Find where the given text appears and provide that cell's center as [X, Y] coordinate. 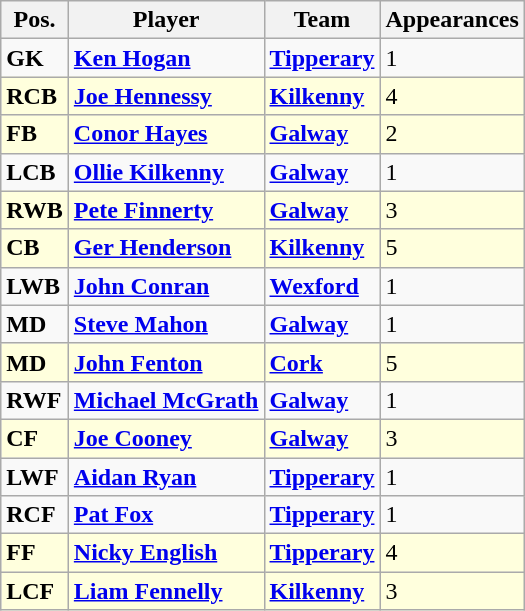
Steve Mahon [166, 324]
Appearances [452, 20]
Pete Finnerty [166, 210]
Conor Hayes [166, 134]
Team [322, 20]
John Fenton [166, 362]
Player [166, 20]
FF [35, 553]
RWB [35, 210]
Joe Hennessy [166, 96]
John Conran [166, 286]
Wexford [322, 286]
LWB [35, 286]
Liam Fennelly [166, 591]
2 [452, 134]
Aidan Ryan [166, 477]
Pat Fox [166, 515]
Pos. [35, 20]
Michael McGrath [166, 400]
GK [35, 58]
LWF [35, 477]
CF [35, 438]
LCB [35, 172]
Ger Henderson [166, 248]
Ollie Kilkenny [166, 172]
Ken Hogan [166, 58]
CB [35, 248]
Nicky English [166, 553]
FB [35, 134]
RCB [35, 96]
Cork [322, 362]
RCF [35, 515]
LCF [35, 591]
Joe Cooney [166, 438]
RWF [35, 400]
